Return [x, y] of the center of cell containing provided text 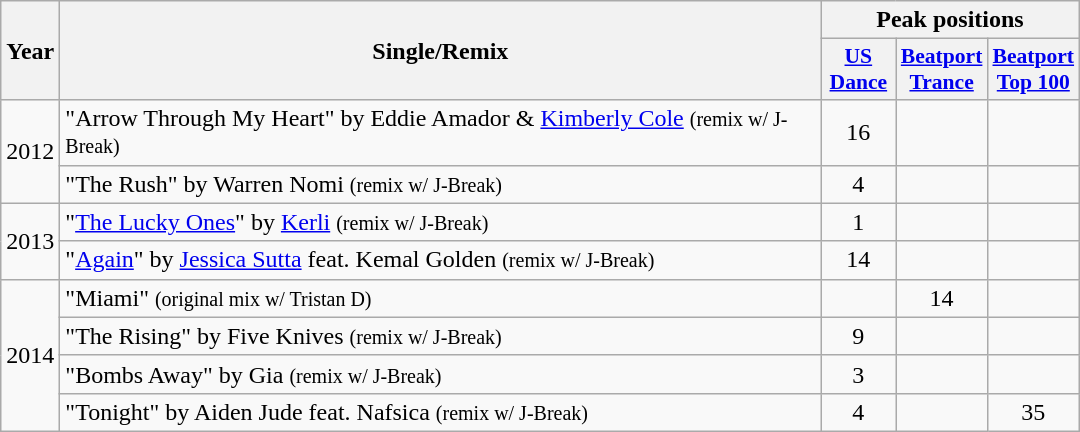
"Arrow Through My Heart" by Eddie Amador & Kimberly Cole (remix w/ J-Break) [440, 132]
"Tonight" by Aiden Jude feat. Nafsica (remix w/ J-Break) [440, 412]
Year [30, 50]
Beatport Top 100 [1033, 70]
16 [858, 132]
"Bombs Away" by Gia (remix w/ J-Break) [440, 374]
Single/Remix [440, 50]
3 [858, 374]
"Miami" (original mix w/ Tristan D) [440, 298]
"Again" by Jessica Sutta feat. Kemal Golden (remix w/ J-Break) [440, 260]
1 [858, 222]
2013 [30, 241]
US Dance [858, 70]
"The Lucky Ones" by Kerli (remix w/ J-Break) [440, 222]
35 [1033, 412]
9 [858, 336]
"The Rising" by Five Knives (remix w/ J-Break) [440, 336]
Beatport Trance [942, 70]
"The Rush" by Warren Nomi (remix w/ J-Break) [440, 184]
Peak positions [950, 20]
2012 [30, 152]
2014 [30, 355]
